Return [X, Y] of the center of cell containing provided text 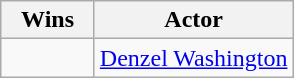
Actor [194, 20]
Wins [48, 20]
Denzel Washington [194, 58]
